From the cell containing the given text, extract its center point as (X, Y) coordinate. 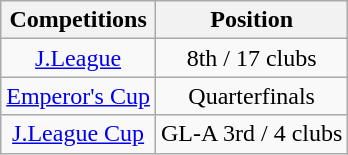
Emperor's Cup (78, 96)
Position (251, 20)
J.League Cup (78, 134)
GL-A 3rd / 4 clubs (251, 134)
J.League (78, 58)
Quarterfinals (251, 96)
Competitions (78, 20)
8th / 17 clubs (251, 58)
